Extract the (x, y) coordinate from the center of the cell holding the provided text.  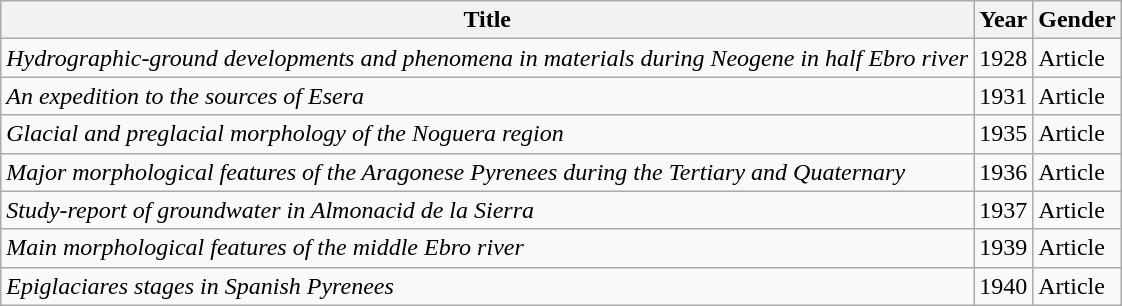
1937 (1004, 210)
Epiglaciares stages in Spanish Pyrenees (488, 286)
1940 (1004, 286)
Glacial and preglacial morphology of the Noguera region (488, 134)
1935 (1004, 134)
1936 (1004, 172)
Major morphological features of the Aragonese Pyrenees during the Tertiary and Quaternary (488, 172)
1931 (1004, 96)
Gender (1077, 20)
1928 (1004, 58)
Title (488, 20)
Main morphological features of the middle Ebro river (488, 248)
Year (1004, 20)
Hydrographic-ground developments and phenomena in materials during Neogene in half Ebro river (488, 58)
Study-report of groundwater in Almonacid de la Sierra (488, 210)
An expedition to the sources of Esera (488, 96)
1939 (1004, 248)
